Determine the (x, y) coordinate at the center of the cell enclosing the given text.  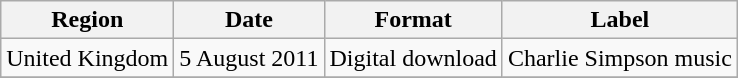
Date (249, 20)
Charlie Simpson music (620, 58)
Region (88, 20)
United Kingdom (88, 58)
Digital download (413, 58)
Format (413, 20)
Label (620, 20)
5 August 2011 (249, 58)
